Capture the cell that displays the provided text and extract its (X, Y) central coordinate. 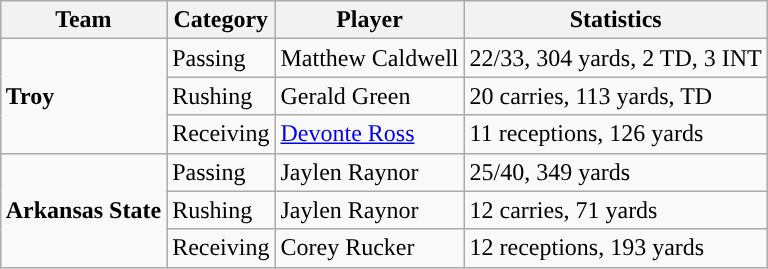
Troy (83, 96)
Category (221, 20)
Devonte Ross (370, 134)
22/33, 304 yards, 2 TD, 3 INT (616, 58)
25/40, 349 yards (616, 172)
Player (370, 20)
Gerald Green (370, 96)
12 carries, 71 yards (616, 210)
Statistics (616, 20)
Arkansas State (83, 210)
Matthew Caldwell (370, 58)
20 carries, 113 yards, TD (616, 96)
Corey Rucker (370, 248)
Team (83, 20)
12 receptions, 193 yards (616, 248)
11 receptions, 126 yards (616, 134)
